From the cell containing the given text, extract its center point as [X, Y] coordinate. 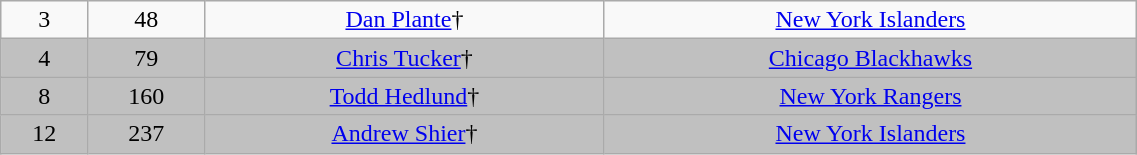
Chicago Blackhawks [870, 58]
Dan Plante† [404, 20]
79 [146, 58]
160 [146, 96]
3 [44, 20]
Todd Hedlund† [404, 96]
4 [44, 58]
12 [44, 134]
8 [44, 96]
Andrew Shier† [404, 134]
48 [146, 20]
237 [146, 134]
Chris Tucker† [404, 58]
New York Rangers [870, 96]
